Locate the cell with the specified text and output its [X, Y] center coordinate. 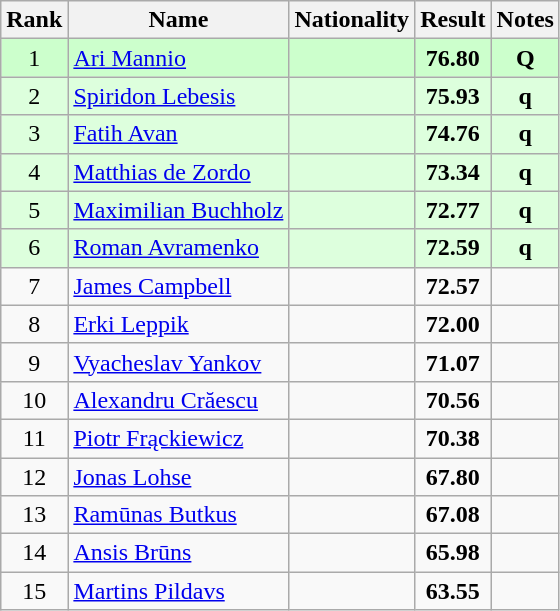
Q [525, 58]
76.80 [453, 58]
8 [34, 324]
3 [34, 134]
9 [34, 362]
72.00 [453, 324]
Ansis Brūns [178, 553]
14 [34, 553]
12 [34, 477]
11 [34, 438]
71.07 [453, 362]
Alexandru Crăescu [178, 400]
67.80 [453, 477]
Name [178, 20]
Ari Mannio [178, 58]
James Campbell [178, 286]
15 [34, 591]
Rank [34, 20]
Martins Pildavs [178, 591]
13 [34, 515]
74.76 [453, 134]
Vyacheslav Yankov [178, 362]
2 [34, 96]
Matthias de Zordo [178, 172]
1 [34, 58]
Fatih Avan [178, 134]
70.38 [453, 438]
73.34 [453, 172]
Nationality [352, 20]
72.57 [453, 286]
Notes [525, 20]
Spiridon Lebesis [178, 96]
72.77 [453, 210]
7 [34, 286]
Ramūnas Butkus [178, 515]
6 [34, 248]
Piotr Frąckiewicz [178, 438]
Result [453, 20]
75.93 [453, 96]
Erki Leppik [178, 324]
65.98 [453, 553]
70.56 [453, 400]
67.08 [453, 515]
4 [34, 172]
Roman Avramenko [178, 248]
63.55 [453, 591]
Jonas Lohse [178, 477]
10 [34, 400]
72.59 [453, 248]
5 [34, 210]
Maximilian Buchholz [178, 210]
